Pinpoint the cell where the given text exists, returning its (x, y) midpoint coordinate. 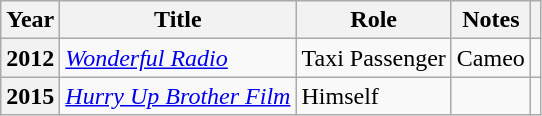
Year (30, 20)
2015 (30, 96)
Notes (490, 20)
Wonderful Radio (178, 58)
Cameo (490, 58)
2012 (30, 58)
Hurry Up Brother Film (178, 96)
Himself (374, 96)
Taxi Passenger (374, 58)
Title (178, 20)
Role (374, 20)
